For the text-containing cell, return its midpoint in (x, y) coordinate format. 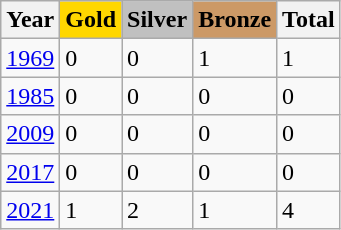
1969 (30, 58)
Silver (158, 20)
2009 (30, 134)
2021 (30, 210)
Year (30, 20)
2017 (30, 172)
Bronze (235, 20)
Total (309, 20)
4 (309, 210)
2 (158, 210)
1985 (30, 96)
Gold (91, 20)
